Find where the given text appears and provide that cell's center as (X, Y) coordinate. 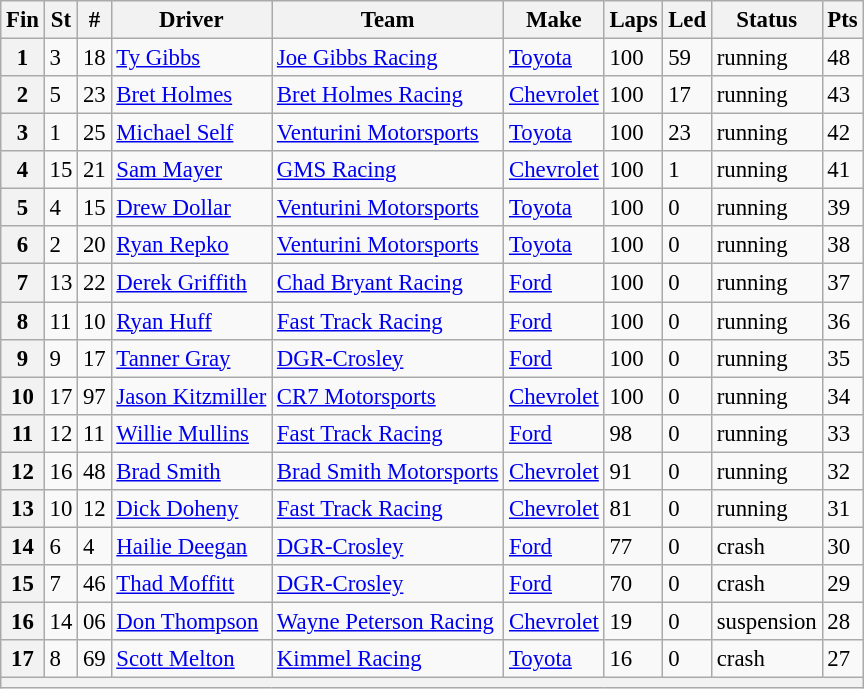
Michael Self (192, 133)
46 (94, 584)
Willie Mullins (192, 433)
41 (842, 170)
Kimmel Racing (388, 659)
Tanner Gray (192, 358)
29 (842, 584)
suspension (766, 621)
Drew Dollar (192, 208)
33 (842, 433)
18 (94, 58)
Led (688, 20)
19 (634, 621)
Ty Gibbs (192, 58)
69 (94, 659)
CR7 Motorsports (388, 396)
77 (634, 546)
30 (842, 546)
Thad Moffitt (192, 584)
06 (94, 621)
37 (842, 283)
GMS Racing (388, 170)
Brad Smith (192, 471)
Derek Griffith (192, 283)
Don Thompson (192, 621)
20 (94, 245)
Sam Mayer (192, 170)
38 (842, 245)
Driver (192, 20)
81 (634, 509)
Bret Holmes (192, 95)
St (60, 20)
Pts (842, 20)
39 (842, 208)
42 (842, 133)
Wayne Peterson Racing (388, 621)
Chad Bryant Racing (388, 283)
91 (634, 471)
Jason Kitzmiller (192, 396)
28 (842, 621)
59 (688, 58)
Bret Holmes Racing (388, 95)
# (94, 20)
Make (554, 20)
32 (842, 471)
Fin (23, 20)
34 (842, 396)
Dick Doheny (192, 509)
22 (94, 283)
98 (634, 433)
27 (842, 659)
36 (842, 321)
35 (842, 358)
Team (388, 20)
Laps (634, 20)
Ryan Repko (192, 245)
21 (94, 170)
70 (634, 584)
Scott Melton (192, 659)
43 (842, 95)
97 (94, 396)
Joe Gibbs Racing (388, 58)
Status (766, 20)
Ryan Huff (192, 321)
Brad Smith Motorsports (388, 471)
31 (842, 509)
Hailie Deegan (192, 546)
25 (94, 133)
